Determine the [X, Y] coordinate at the center of the cell enclosing the given text.  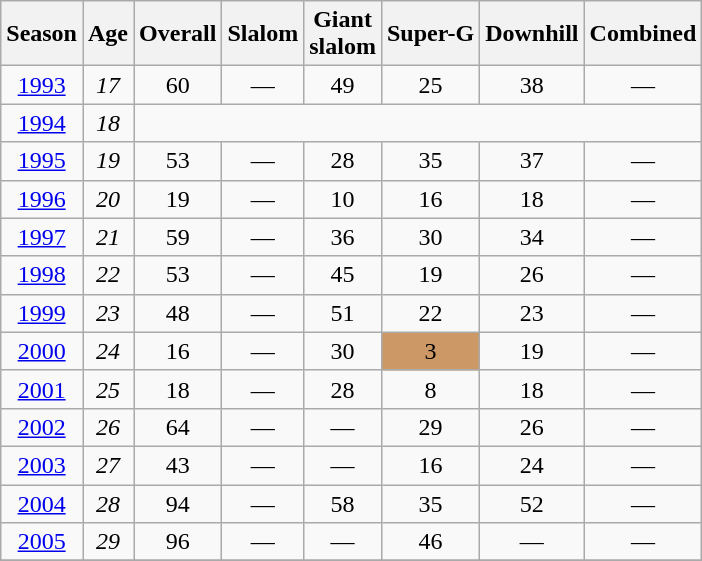
48 [178, 313]
34 [532, 237]
1999 [42, 313]
46 [430, 542]
38 [532, 85]
Season [42, 34]
64 [178, 427]
Overall [178, 34]
Age [108, 34]
59 [178, 237]
27 [108, 465]
94 [178, 503]
1994 [42, 123]
2002 [42, 427]
2001 [42, 389]
1995 [42, 161]
3 [430, 351]
1998 [42, 275]
43 [178, 465]
2000 [42, 351]
96 [178, 542]
1997 [42, 237]
1993 [42, 85]
Giantslalom [343, 34]
36 [343, 237]
1996 [42, 199]
20 [108, 199]
58 [343, 503]
2004 [42, 503]
17 [108, 85]
2005 [42, 542]
37 [532, 161]
Downhill [532, 34]
52 [532, 503]
51 [343, 313]
2003 [42, 465]
Super-G [430, 34]
60 [178, 85]
49 [343, 85]
10 [343, 199]
8 [430, 389]
45 [343, 275]
21 [108, 237]
Combined [643, 34]
Slalom [263, 34]
